Search for the cell housing the specified text and yield its (x, y) center coordinate. 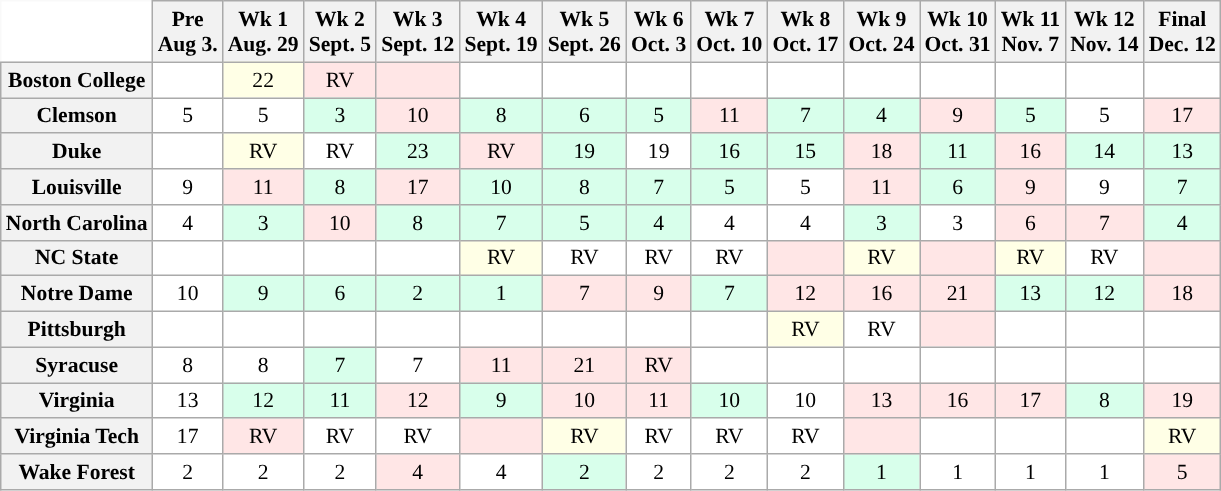
Pittsburgh (77, 330)
14 (1104, 152)
Notre Dame (77, 294)
23 (418, 152)
Boston College (77, 80)
22 (264, 80)
Wk 11 Nov. 7 (1031, 32)
Wk 2 Sept. 5 (340, 32)
Wk 9 Oct. 24 (881, 32)
Wk 8 Oct. 17 (805, 32)
Wk 4 Sept. 19 (500, 32)
Wk 12 Nov. 14 (1104, 32)
Wk 7 Oct. 10 (729, 32)
Syracuse (77, 365)
Final Dec. 12 (1182, 32)
Duke (77, 152)
North Carolina (77, 223)
NC State (77, 258)
Wk 1 Aug. 29 (264, 32)
Wk 10 Oct. 31 (958, 32)
Wk 3 Sept. 12 (418, 32)
Pre Aug 3. (188, 32)
Virginia Tech (77, 437)
Virginia (77, 401)
Louisville (77, 187)
Wk 5 Sept. 26 (584, 32)
Clemson (77, 116)
Wk 6 Oct. 3 (658, 32)
15 (805, 152)
Wake Forest (77, 472)
